Locate the cell with the specified text and output its [x, y] center coordinate. 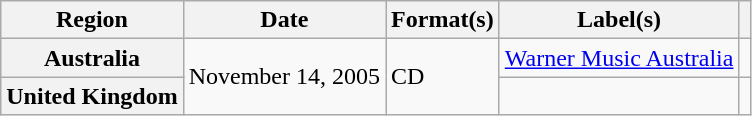
Region [92, 20]
Date [284, 20]
Warner Music Australia [619, 58]
November 14, 2005 [284, 77]
Label(s) [619, 20]
Format(s) [443, 20]
Australia [92, 58]
United Kingdom [92, 96]
CD [443, 77]
